Find where the given text appears and provide that cell's center as (x, y) coordinate. 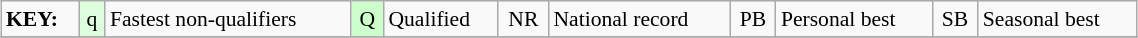
NR (523, 19)
Qualified (440, 19)
PB (753, 19)
SB (955, 19)
Q (367, 19)
National record (639, 19)
Personal best (854, 19)
q (92, 19)
KEY: (40, 19)
Fastest non-qualifiers (228, 19)
Seasonal best (1058, 19)
